Extract the (X, Y) coordinate from the center of the cell holding the provided text.  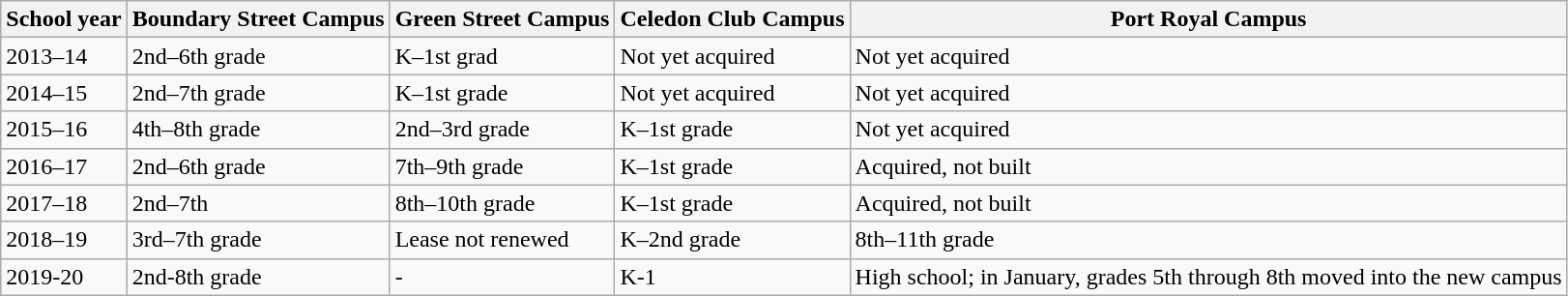
2nd–7th (258, 203)
Lease not renewed (503, 240)
2nd-8th grade (258, 277)
K-1 (733, 277)
2013–14 (64, 56)
2018–19 (64, 240)
K–1st grad (503, 56)
2016–17 (64, 166)
2015–16 (64, 130)
Port Royal Campus (1208, 19)
K–2nd grade (733, 240)
School year (64, 19)
4th–8th grade (258, 130)
7th–9th grade (503, 166)
8th–10th grade (503, 203)
2nd–7th grade (258, 93)
8th–11th grade (1208, 240)
Boundary Street Campus (258, 19)
3rd–7th grade (258, 240)
2019-20 (64, 277)
Celedon Club Campus (733, 19)
Green Street Campus (503, 19)
- (503, 277)
2014–15 (64, 93)
High school; in January, grades 5th through 8th moved into the new campus (1208, 277)
2nd–3rd grade (503, 130)
2017–18 (64, 203)
